Locate the cell with the specified text and output its (x, y) center coordinate. 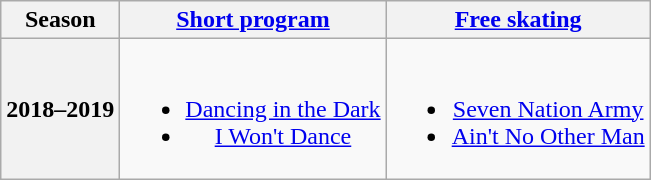
Short program (253, 20)
Season (60, 20)
Dancing in the Dark I Won't Dance (253, 109)
Seven Nation Army Ain't No Other Man (518, 109)
Free skating (518, 20)
2018–2019 (60, 109)
